Locate the cell with the specified text and output its [X, Y] center coordinate. 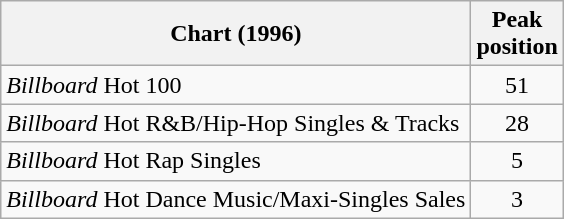
Billboard Hot 100 [236, 85]
Billboard Hot Dance Music/Maxi-Singles Sales [236, 199]
Billboard Hot Rap Singles [236, 161]
51 [517, 85]
28 [517, 123]
3 [517, 199]
Billboard Hot R&B/Hip-Hop Singles & Tracks [236, 123]
Peakposition [517, 34]
5 [517, 161]
Chart (1996) [236, 34]
